Determine the (X, Y) coordinate at the center of the cell enclosing the given text.  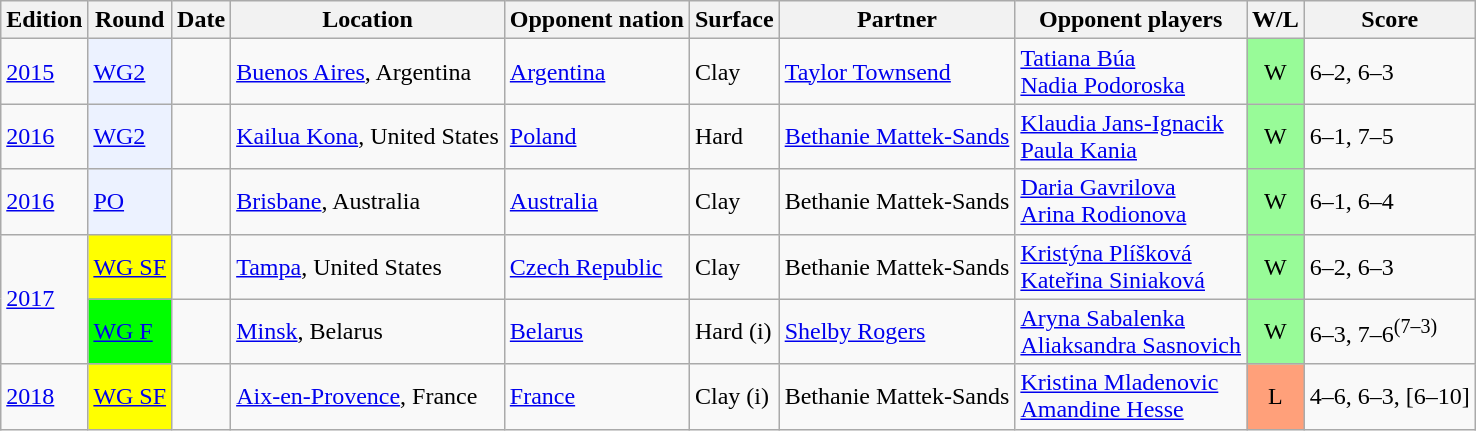
4–6, 6–3, [6–10] (1390, 396)
Location (368, 20)
Belarus (596, 332)
Round (130, 20)
Argentina (596, 72)
L (1276, 396)
Tatiana BúaNadia Podoroska (1131, 72)
Brisbane, Australia (368, 202)
Aix-en-Provence, France (368, 396)
2017 (44, 299)
Partner (897, 20)
Edition (44, 20)
6–1, 7–5 (1390, 136)
W/L (1276, 20)
Poland (596, 136)
Shelby Rogers (897, 332)
Opponent nation (596, 20)
Hard (i) (734, 332)
Score (1390, 20)
Australia (596, 202)
France (596, 396)
2018 (44, 396)
2015 (44, 72)
Aryna SabalenkaAliaksandra Sasnovich (1131, 332)
WG F (130, 332)
Kristina MladenovicAmandine Hesse (1131, 396)
Opponent players (1131, 20)
Tampa, United States (368, 266)
Kristýna PlíškováKateřina Siniaková (1131, 266)
Daria GavrilovaArina Rodionova (1131, 202)
Taylor Townsend (897, 72)
6–3, 7–6(7–3) (1390, 332)
Buenos Aires, Argentina (368, 72)
Hard (734, 136)
PO (130, 202)
Czech Republic (596, 266)
Surface (734, 20)
Minsk, Belarus (368, 332)
Kailua Kona, United States (368, 136)
Date (202, 20)
Clay (i) (734, 396)
Klaudia Jans-IgnacikPaula Kania (1131, 136)
6–1, 6–4 (1390, 202)
